Detect which cell encompasses the target text, then output its [x, y] center coordinate. 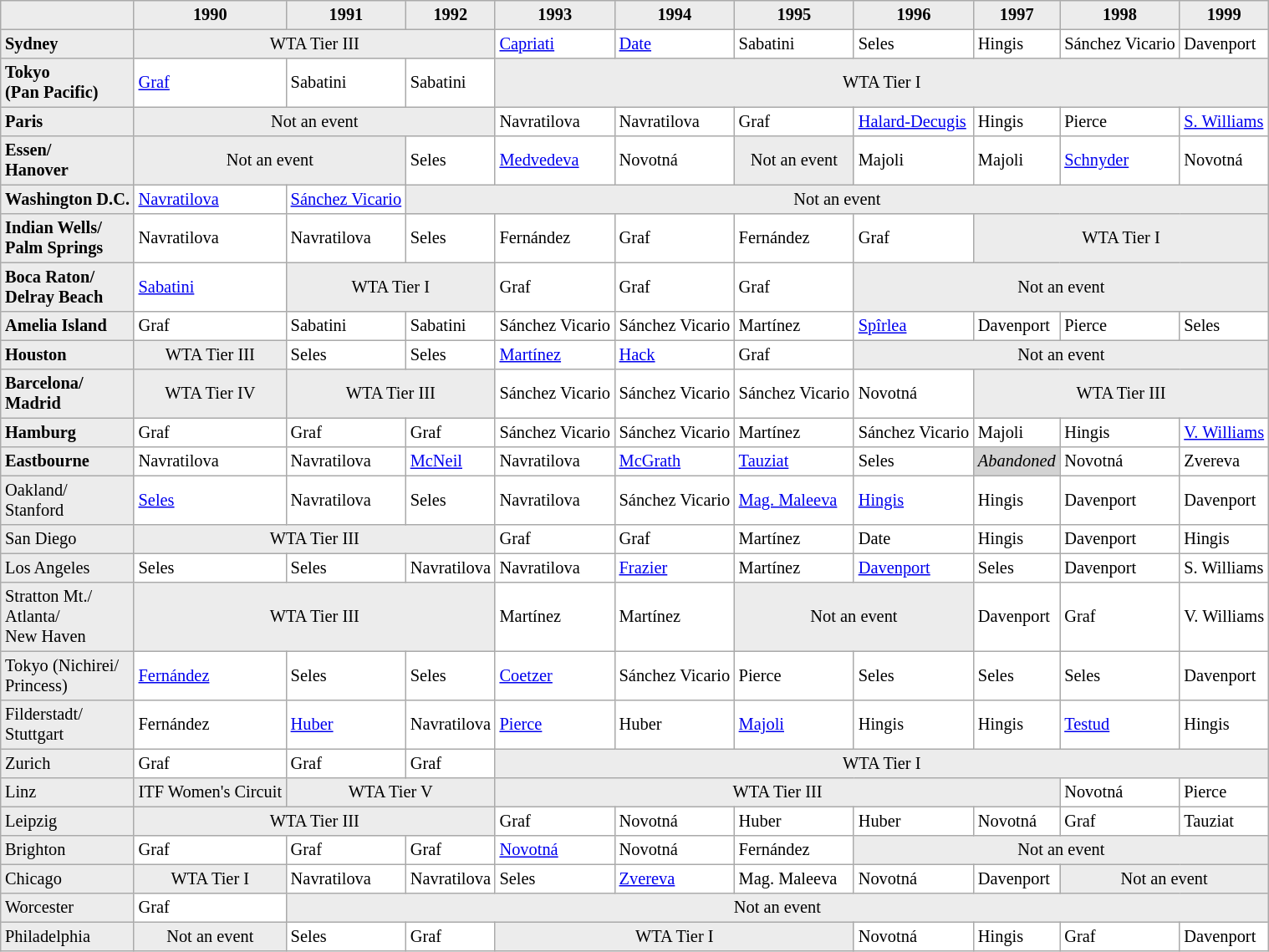
ITF Women's Circuit [210, 792]
Linz [68, 792]
McGrath [674, 461]
Coetzer [555, 675]
Oakland/Stanford [68, 500]
Frazier [674, 568]
Halard-Decugis [913, 121]
1997 [1017, 15]
WTA Tier V [390, 792]
Hack [674, 354]
Spîrlea [913, 326]
Houston [68, 354]
Worcester [68, 908]
Capriati [555, 43]
1992 [450, 15]
Chicago [68, 878]
Tokyo (Nichirei/Princess) [68, 675]
Amelia Island [68, 326]
1990 [210, 15]
1993 [555, 15]
WTA Tier IV [210, 394]
Schnyder [1120, 160]
Paris [68, 121]
Zurich [68, 763]
San Diego [68, 539]
Filderstadt/Stuttgart [68, 725]
Testud [1120, 725]
1994 [674, 15]
Boca Raton/Delray Beach [68, 287]
1995 [794, 15]
Washington D.C. [68, 199]
McNeil [450, 461]
1998 [1120, 15]
Abandoned [1017, 461]
1999 [1224, 15]
Philadelphia [68, 936]
Stratton Mt./Atlanta/New Haven [68, 617]
1996 [913, 15]
Essen/Hanover [68, 160]
Eastbourne [68, 461]
Tokyo(Pan Pacific) [68, 83]
Sydney [68, 43]
Medvedeva [555, 160]
1991 [346, 15]
Hamburg [68, 432]
Barcelona/Madrid [68, 394]
Brighton [68, 850]
Leipzig [68, 821]
Indian Wells/Palm Springs [68, 238]
Los Angeles [68, 568]
